Find where the given text appears and provide that cell's center as (X, Y) coordinate. 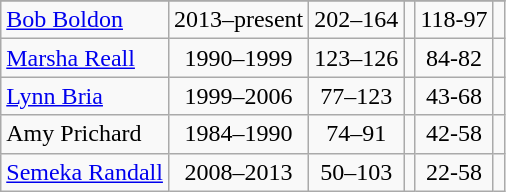
42-58 (454, 134)
2008–2013 (238, 172)
50–103 (356, 172)
77–123 (356, 96)
1984–1990 (238, 134)
Marsha Reall (85, 58)
2013–present (238, 20)
1999–2006 (238, 96)
1990–1999 (238, 58)
Bob Boldon (85, 20)
84-82 (454, 58)
123–126 (356, 58)
202–164 (356, 20)
Lynn Bria (85, 96)
Semeka Randall (85, 172)
74–91 (356, 134)
43-68 (454, 96)
118-97 (454, 20)
22-58 (454, 172)
Amy Prichard (85, 134)
